Search for the cell housing the specified text and yield its (X, Y) center coordinate. 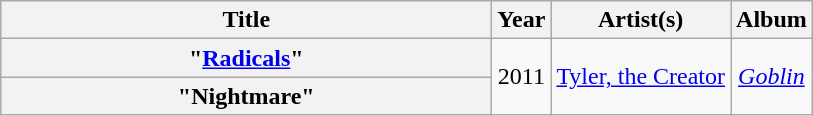
Artist(s) (641, 20)
Goblin (772, 77)
Album (772, 20)
Year (522, 20)
2011 (522, 77)
Title (246, 20)
"Radicals" (246, 58)
"Nightmare" (246, 96)
Tyler, the Creator (641, 77)
